Capture the cell that displays the provided text and extract its (x, y) central coordinate. 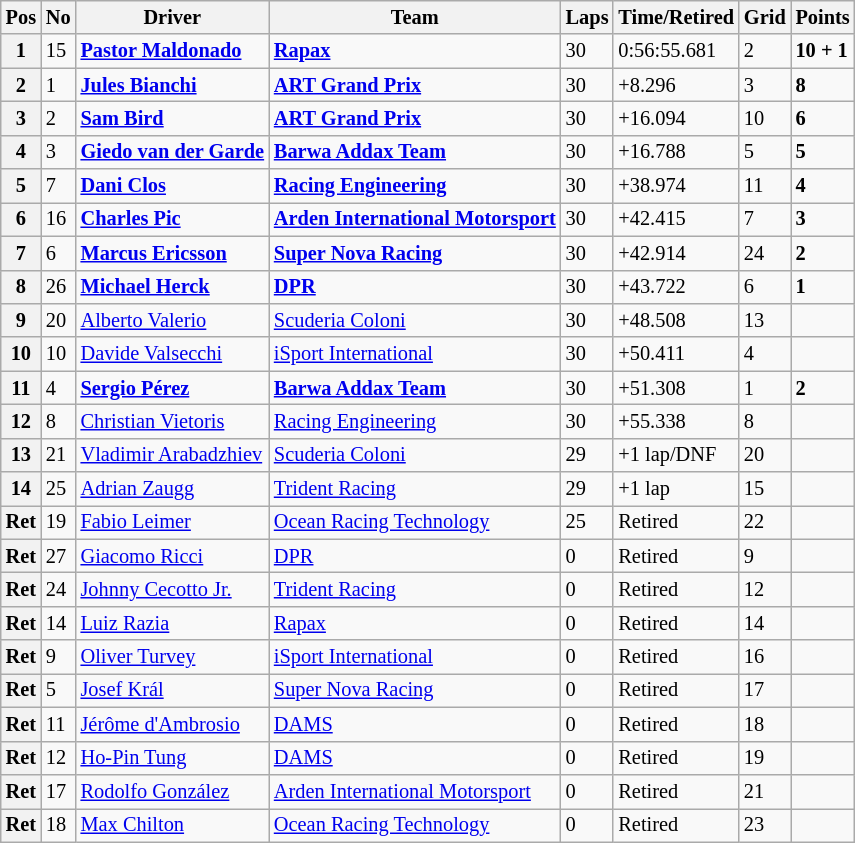
+43.722 (676, 287)
Giacomo Ricci (172, 556)
Vladimir Arabadzhiev (172, 455)
Josef Král (172, 690)
Max Chilton (172, 825)
+16.788 (676, 152)
10 + 1 (823, 51)
Fabio Leimer (172, 522)
+42.415 (676, 219)
Sam Bird (172, 118)
Luiz Razia (172, 623)
Davide Valsecchi (172, 354)
Adrian Zaugg (172, 489)
+16.094 (676, 118)
Alberto Valerio (172, 320)
+38.974 (676, 186)
Michael Herck (172, 287)
Jérôme d'Ambrosio (172, 724)
Pos (21, 17)
26 (58, 287)
Charles Pic (172, 219)
Grid (765, 17)
Johnny Cecotto Jr. (172, 589)
Pastor Maldonado (172, 51)
+50.411 (676, 354)
+51.308 (676, 388)
Time/Retired (676, 17)
Rodolfo González (172, 791)
Laps (588, 17)
Christian Vietoris (172, 421)
Jules Bianchi (172, 85)
+42.914 (676, 253)
+55.338 (676, 421)
23 (765, 825)
Team (415, 17)
Marcus Ericsson (172, 253)
No (58, 17)
Dani Clos (172, 186)
Ho-Pin Tung (172, 758)
Points (823, 17)
Oliver Turvey (172, 657)
+8.296 (676, 85)
27 (58, 556)
+48.508 (676, 320)
0:56:55.681 (676, 51)
+1 lap/DNF (676, 455)
22 (765, 522)
Driver (172, 17)
+1 lap (676, 489)
Giedo van der Garde (172, 152)
Sergio Pérez (172, 388)
